Find where the given text appears and provide that cell's center as (X, Y) coordinate. 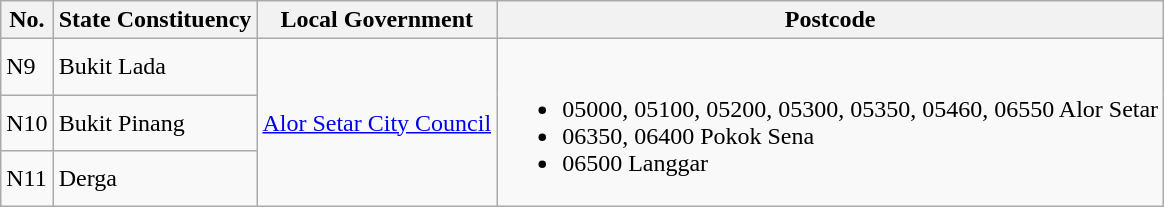
Alor Setar City Council (377, 122)
N10 (27, 122)
N9 (27, 67)
Bukit Pinang (155, 122)
N11 (27, 178)
No. (27, 20)
State Constituency (155, 20)
Bukit Lada (155, 67)
Postcode (830, 20)
Local Government (377, 20)
05000, 05100, 05200, 05300, 05350, 05460, 06550 Alor Setar06350, 06400 Pokok Sena06500 Langgar (830, 122)
Derga (155, 178)
